Pinpoint the cell where the given text exists, returning its (X, Y) midpoint coordinate. 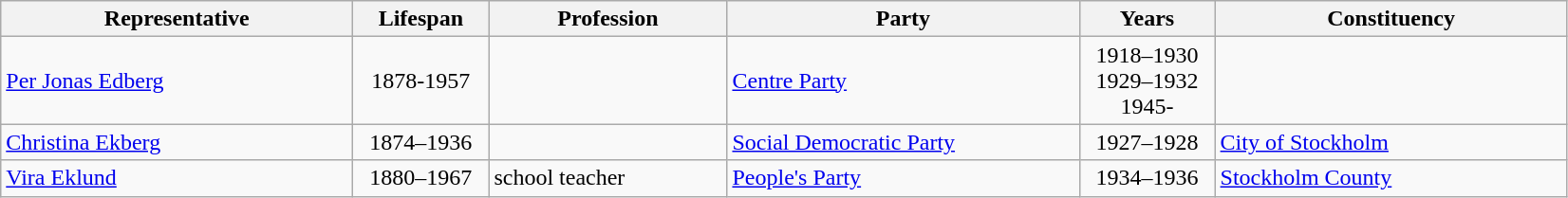
Party (904, 19)
1934–1936 (1147, 178)
1874–1936 (421, 142)
Centre Party (904, 81)
1880–1967 (421, 178)
1918–19301929–19321945- (1147, 81)
school teacher (607, 178)
Stockholm County (1391, 178)
Social Democratic Party (904, 142)
Representative (177, 19)
Profession (607, 19)
People's Party (904, 178)
Lifespan (421, 19)
1878-1957 (421, 81)
Constituency (1391, 19)
Years (1147, 19)
Christina Ekberg (177, 142)
City of Stockholm (1391, 142)
Vira Eklund (177, 178)
Per Jonas Edberg (177, 81)
1927–1928 (1147, 142)
